Return (X, Y) of the center of cell containing provided text 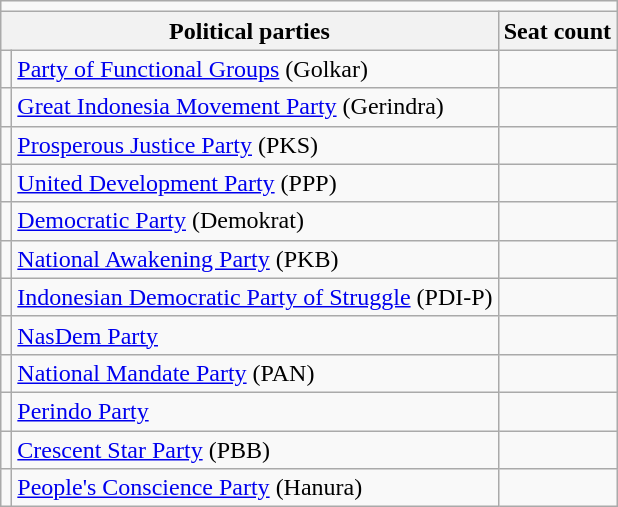
Party of Functional Groups (Golkar) (255, 69)
United Development Party (PPP) (255, 183)
Seat count (557, 31)
Perindo Party (255, 411)
National Mandate Party (PAN) (255, 373)
Prosperous Justice Party (PKS) (255, 145)
Great Indonesia Movement Party (Gerindra) (255, 107)
Indonesian Democratic Party of Struggle (PDI-P) (255, 297)
Democratic Party (Demokrat) (255, 221)
NasDem Party (255, 335)
National Awakening Party (PKB) (255, 259)
Political parties (250, 31)
People's Conscience Party (Hanura) (255, 488)
Crescent Star Party (PBB) (255, 449)
